Locate the cell with the specified text and output its [X, Y] center coordinate. 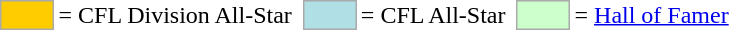
= CFL Division All-Star [175, 15]
= CFL All-Star [433, 15]
